Pinpoint the cell where the given text exists, returning its [x, y] midpoint coordinate. 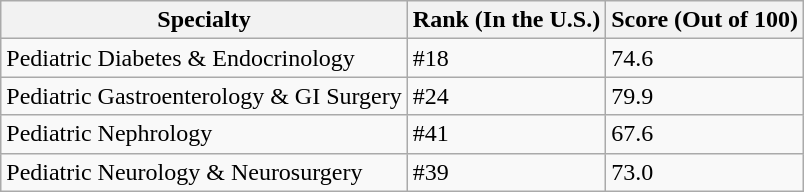
Score (Out of 100) [705, 20]
Pediatric Neurology & Neurosurgery [204, 172]
#18 [506, 58]
#39 [506, 172]
67.6 [705, 134]
Specialty [204, 20]
79.9 [705, 96]
Pediatric Diabetes & Endocrinology [204, 58]
Rank (In the U.S.) [506, 20]
Pediatric Nephrology [204, 134]
#41 [506, 134]
Pediatric Gastroenterology & GI Surgery [204, 96]
73.0 [705, 172]
#24 [506, 96]
74.6 [705, 58]
